Scan for the cell matching the given text and deliver its [x, y] coordinate at center. 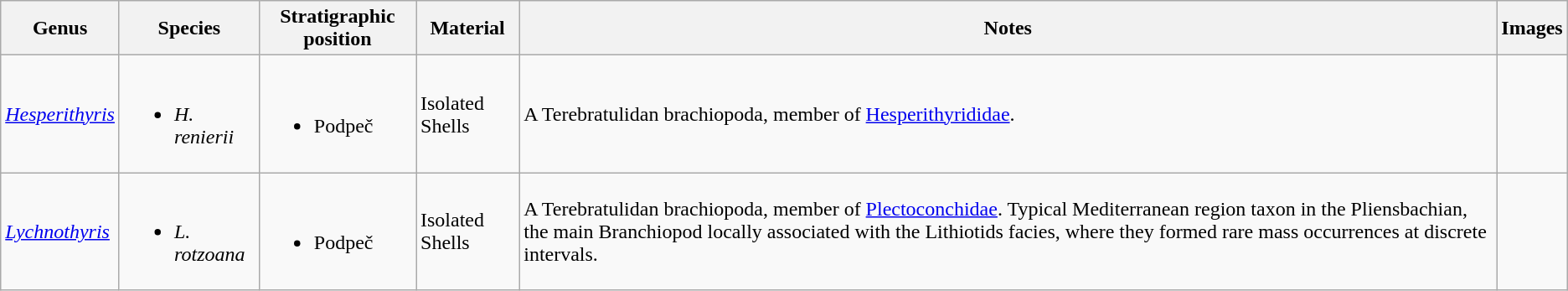
Lychnothyris [60, 231]
Images [1532, 29]
H. renierii [189, 114]
Stratigraphic position [337, 29]
L. rotzoana [189, 231]
A Terebratulidan brachiopoda, member of Hesperithyrididae. [1008, 114]
Hesperithyris [60, 114]
Species [189, 29]
Genus [60, 29]
Material [467, 29]
Notes [1008, 29]
